Determine the [X, Y] coordinate at the center of the cell enclosing the given text.  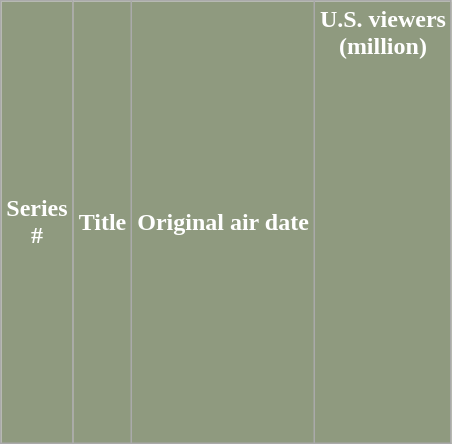
Series# [37, 222]
Title [102, 222]
U.S. viewers(million) [382, 222]
Original air date [224, 222]
